Find where the given text appears and provide that cell's center as [X, Y] coordinate. 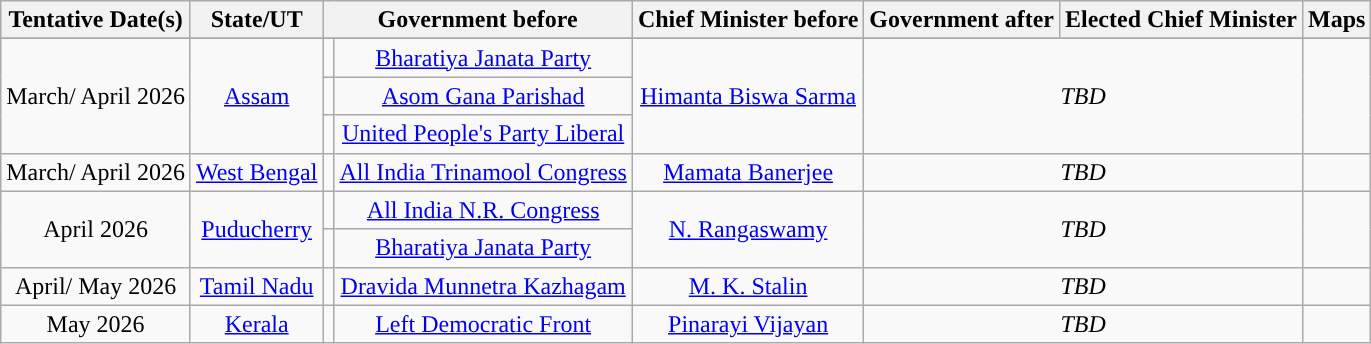
Maps [1336, 20]
Left Democratic Front [483, 324]
Asom Gana Parishad [483, 96]
Himanta Biswa Sarma [748, 96]
Tamil Nadu [256, 286]
Pinarayi Vijayan [748, 324]
Government after [962, 20]
Elected Chief Minister [1180, 20]
M. K. Stalin [748, 286]
Tentative Date(s) [96, 20]
United People's Party Liberal [483, 134]
Government before [478, 20]
Dravida Munnetra Kazhagam [483, 286]
Assam [256, 96]
Kerala [256, 324]
May 2026 [96, 324]
Mamata Banerjee [748, 172]
All India N.R. Congress [483, 210]
N. Rangaswamy [748, 229]
April 2026 [96, 229]
Puducherry [256, 229]
Chief Minister before [748, 20]
All India Trinamool Congress [483, 172]
April/ May 2026 [96, 286]
West Bengal [256, 172]
State/UT [256, 20]
